Search for the cell housing the specified text and yield its [X, Y] center coordinate. 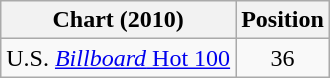
U.S. Billboard Hot 100 [118, 58]
Chart (2010) [118, 20]
Position [283, 20]
36 [283, 58]
